Pinpoint the cell where the given text exists, returning its [x, y] midpoint coordinate. 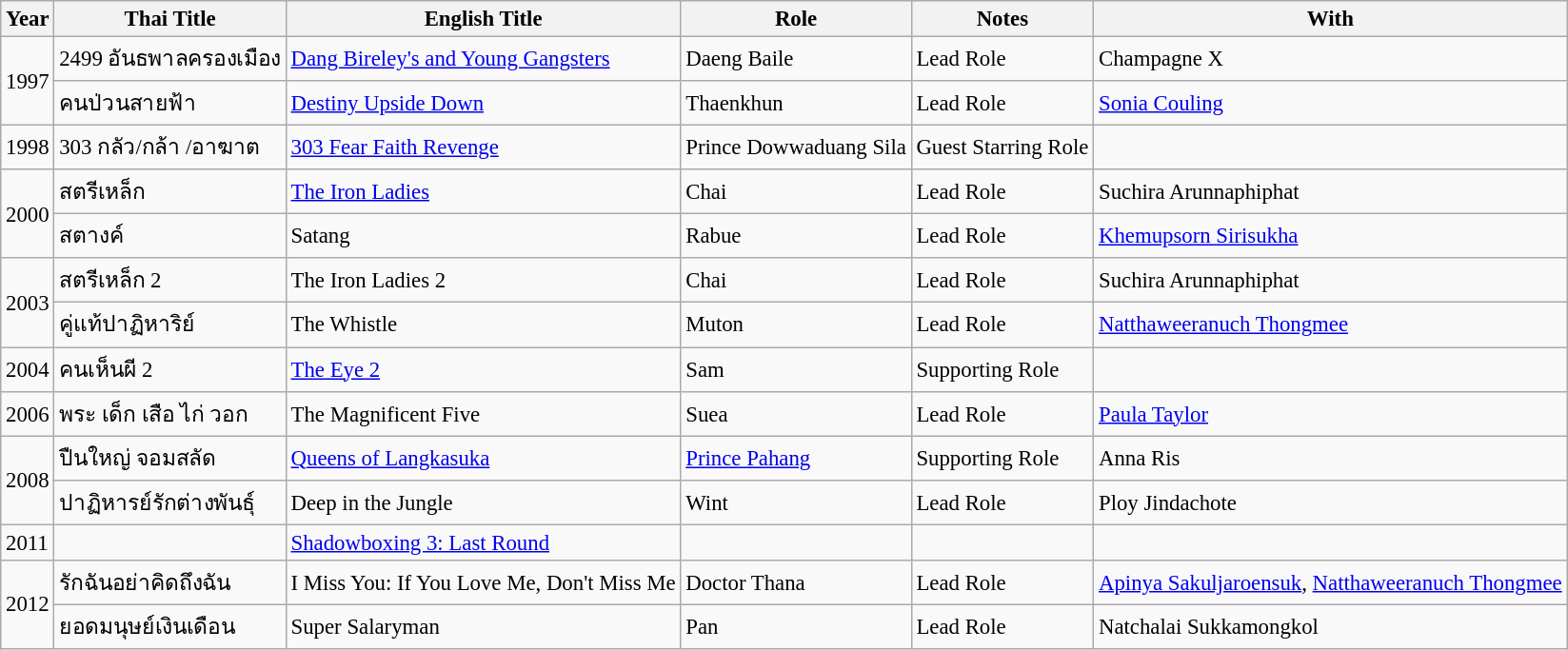
สตางค์ [169, 236]
1998 [28, 148]
303 Fear Faith Revenge [484, 148]
The Magnificent Five [484, 413]
คู่แท้ปาฏิหาริย์ [169, 325]
สตรีเหล็ก 2 [169, 282]
Apinya Sakuljaroensuk, Natthaweeranuch Thongmee [1331, 582]
Sonia Couling [1331, 103]
Muton [796, 325]
Paula Taylor [1331, 413]
The Iron Ladies 2 [484, 282]
Daeng Baile [796, 59]
2003 [28, 303]
1997 [28, 82]
I Miss You: If You Love Me, Don't Miss Me [484, 582]
Dang Bireley's and Young Gangsters [484, 59]
Pan [796, 626]
พระ เด็ก เสือ ไก่ วอก [169, 413]
The Iron Ladies [484, 192]
Destiny Upside Down [484, 103]
Year [28, 19]
303 กลัว/กล้า /อาฆาต [169, 148]
2006 [28, 413]
ยอดมนุษย์เงินเดือน [169, 626]
Prince Dowwaduang Sila [796, 148]
2008 [28, 480]
คนป่วนสายฟ้า [169, 103]
ปาฏิหารย์รักต่างพันธุ์ [169, 502]
คนเห็นผี 2 [169, 369]
The Whistle [484, 325]
English Title [484, 19]
Role [796, 19]
Satang [484, 236]
Wint [796, 502]
2012 [28, 605]
Thai Title [169, 19]
Ploy Jindachote [1331, 502]
With [1331, 19]
Shadowboxing 3: Last Round [484, 542]
2011 [28, 542]
Natthaweeranuch Thongmee [1331, 325]
Khemupsorn Sirisukha [1331, 236]
Deep in the Jungle [484, 502]
Rabue [796, 236]
Notes [1002, 19]
Guest Starring Role [1002, 148]
Queens of Langkasuka [484, 459]
รักฉันอย่าคิดถึงฉัน [169, 582]
ปืนใหญ่ จอมสลัด [169, 459]
Super Salaryman [484, 626]
The Eye 2 [484, 369]
Champagne X [1331, 59]
2000 [28, 213]
2004 [28, 369]
Doctor Thana [796, 582]
Sam [796, 369]
Thaenkhun [796, 103]
Anna Ris [1331, 459]
สตรีเหล็ก [169, 192]
Suea [796, 413]
Natchalai Sukkamongkol [1331, 626]
2499 อันธพาลครองเมือง [169, 59]
Prince Pahang [796, 459]
